Return the (x, y) coordinate for the center point of the cell that contains the specified text.  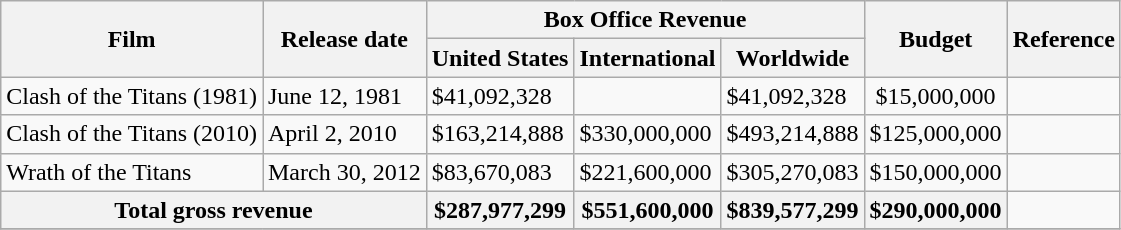
$163,214,888 (500, 134)
Total gross revenue (214, 210)
Clash of the Titans (2010) (132, 134)
$839,577,299 (792, 210)
$290,000,000 (936, 210)
$551,600,000 (648, 210)
$287,977,299 (500, 210)
$83,670,083 (500, 172)
$125,000,000 (936, 134)
Worldwide (792, 58)
Film (132, 39)
March 30, 2012 (344, 172)
Reference (1064, 39)
Box Office Revenue (645, 20)
April 2, 2010 (344, 134)
Release date (344, 39)
$330,000,000 (648, 134)
United States (500, 58)
Wrath of the Titans (132, 172)
Budget (936, 39)
$150,000,000 (936, 172)
$305,270,083 (792, 172)
June 12, 1981 (344, 96)
International (648, 58)
Clash of the Titans (1981) (132, 96)
$15,000,000 (936, 96)
$493,214,888 (792, 134)
$221,600,000 (648, 172)
